Provide the [x, y] coordinate of the cell's center where the given text is located.  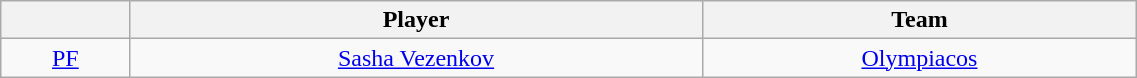
Player [416, 20]
Olympiacos [920, 58]
Team [920, 20]
PF [66, 58]
Sasha Vezenkov [416, 58]
